Find where the given text appears and provide that cell's center as [X, Y] coordinate. 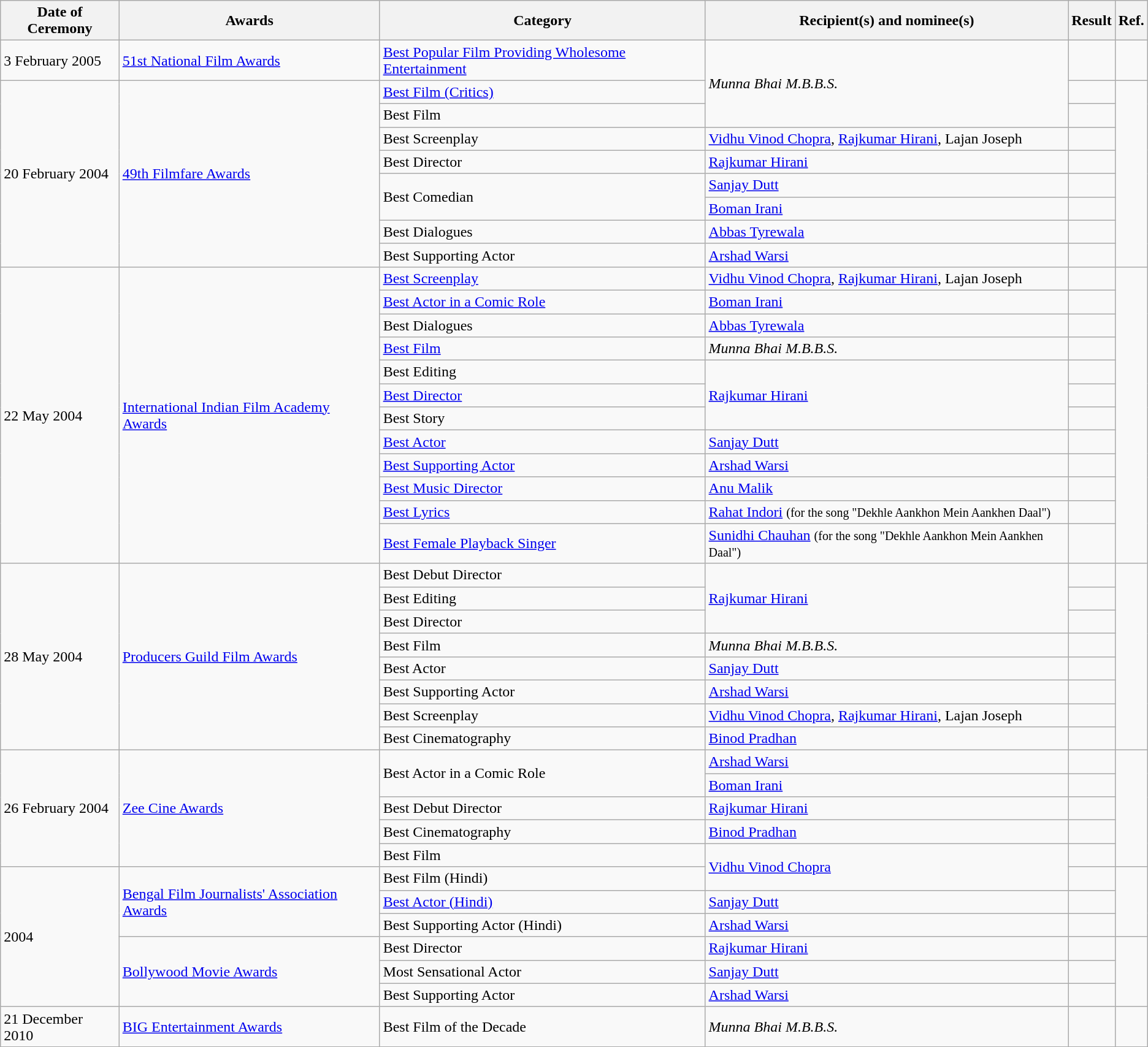
Best Music Director [542, 489]
Best Female Playback Singer [542, 543]
22 May 2004 [60, 415]
Awards [249, 21]
Recipient(s) and nominee(s) [887, 21]
2004 [60, 937]
Best Film (Hindi) [542, 878]
Best Lyrics [542, 512]
Bengal Film Journalists' Association Awards [249, 902]
Sunidhi Chauhan (for the song "Dekhle Aankhon Mein Aankhen Daal") [887, 543]
51st National Film Awards [249, 60]
Best Comedian [542, 197]
Best Film of the Decade [542, 1026]
3 February 2005 [60, 60]
Vidhu Vinod Chopra [887, 867]
Best Actor (Hindi) [542, 902]
Rahat Indori (for the song "Dekhle Aankhon Mein Aankhen Daal") [887, 512]
Producers Guild Film Awards [249, 657]
Best Film (Critics) [542, 92]
BIG Entertainment Awards [249, 1026]
Category [542, 21]
Best Supporting Actor (Hindi) [542, 925]
49th Filmfare Awards [249, 173]
Date of Ceremony [60, 21]
Result [1092, 21]
Bollywood Movie Awards [249, 972]
Zee Cine Awards [249, 809]
Ref. [1131, 21]
26 February 2004 [60, 809]
Best Story [542, 419]
20 February 2004 [60, 173]
28 May 2004 [60, 657]
21 December 2010 [60, 1026]
International Indian Film Academy Awards [249, 415]
Best Popular Film Providing Wholesome Entertainment [542, 60]
Most Sensational Actor [542, 972]
Anu Malik [887, 489]
